Identify which cell holds the provided text, then report its [X, Y] central coordinate. 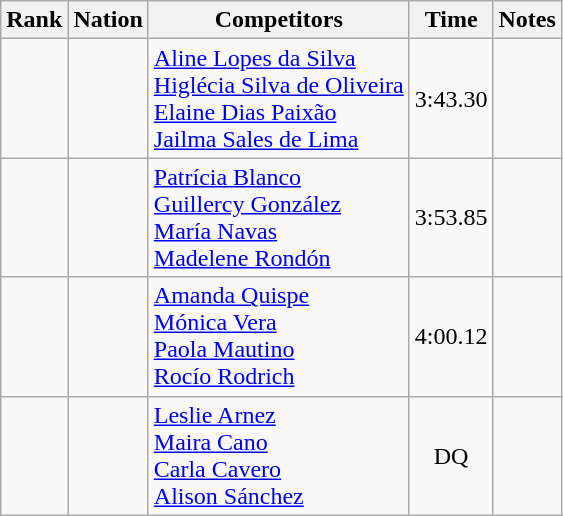
Aline Lopes da SilvaHiglécia Silva de OliveiraElaine Dias PaixãoJailma Sales de Lima [278, 98]
Amanda QuispeMónica VeraPaola MautinoRocío Rodrich [278, 336]
DQ [451, 456]
Competitors [278, 20]
3:53.85 [451, 218]
Nation [108, 20]
Time [451, 20]
Notes [527, 20]
Leslie ArnezMaira CanoCarla CaveroAlison Sánchez [278, 456]
3:43.30 [451, 98]
4:00.12 [451, 336]
Patrícia BlancoGuillercy GonzálezMaría NavasMadelene Rondón [278, 218]
Rank [34, 20]
